Scan for the cell matching the given text and deliver its [X, Y] coordinate at center. 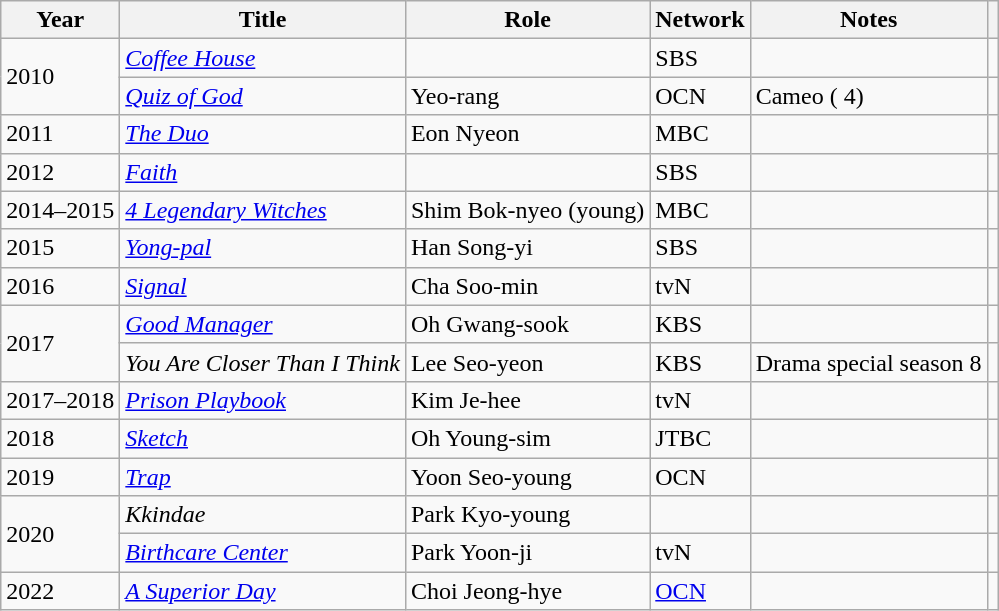
2018 [60, 438]
Eon Nyeon [527, 134]
Prison Playbook [263, 400]
4 Legendary Witches [263, 210]
Park Kyo-young [527, 515]
Kim Je-hee [527, 400]
Shim Bok-nyeo (young) [527, 210]
Network [700, 20]
Role [527, 20]
The Duo [263, 134]
Kkindae [263, 515]
Good Manager [263, 324]
2016 [60, 286]
Drama special season 8 [868, 362]
Quiz of God [263, 96]
Signal [263, 286]
Park Yoon-ji [527, 553]
Title [263, 20]
2020 [60, 534]
2011 [60, 134]
2017 [60, 343]
2010 [60, 77]
2012 [60, 172]
Oh Gwang-sook [527, 324]
Cha Soo-min [527, 286]
2017–2018 [60, 400]
2015 [60, 248]
2014–2015 [60, 210]
Coffee House [263, 58]
JTBC [700, 438]
Trap [263, 477]
Sketch [263, 438]
You Are Closer Than I Think [263, 362]
Cameo ( 4) [868, 96]
Faith [263, 172]
Choi Jeong-hye [527, 591]
2019 [60, 477]
Notes [868, 20]
Birthcare Center [263, 553]
Han Song-yi [527, 248]
Yong-pal [263, 248]
A Superior Day [263, 591]
2022 [60, 591]
Lee Seo-yeon [527, 362]
Yeo-rang [527, 96]
Year [60, 20]
Oh Young-sim [527, 438]
Yoon Seo-young [527, 477]
